Search for the cell housing the specified text and yield its [x, y] center coordinate. 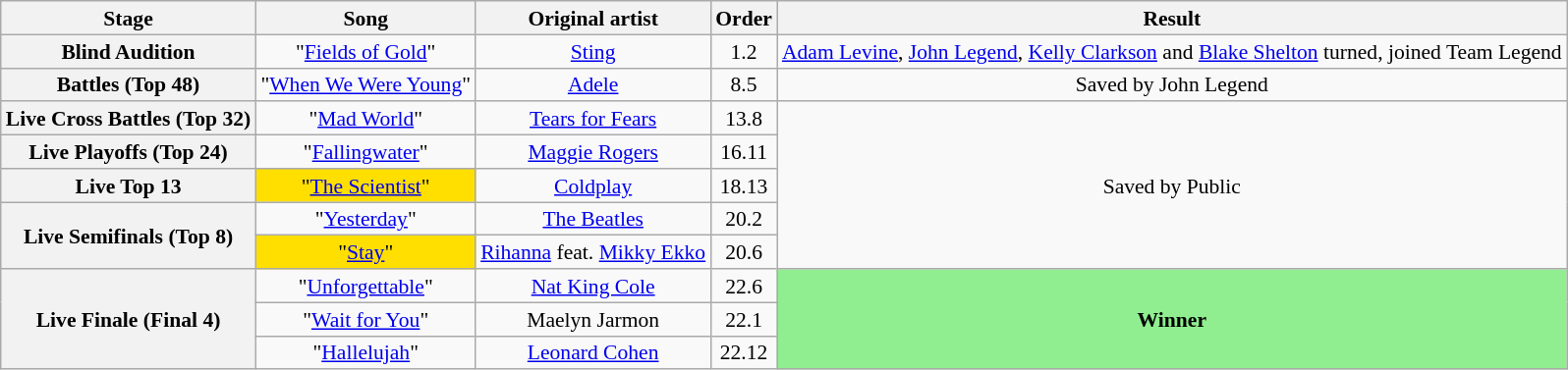
Rihanna feat. Mikky Ekko [593, 252]
Coldplay [593, 185]
The Beatles [593, 219]
Live Finale (Final 4) [129, 319]
22.1 [744, 319]
Live Top 13 [129, 185]
"Fallingwater" [365, 152]
Result [1172, 18]
"Hallelujah" [365, 352]
Adam Levine, John Legend, Kelly Clarkson and Blake Shelton turned, joined Team Legend [1172, 51]
22.12 [744, 352]
20.6 [744, 252]
18.13 [744, 185]
"Stay" [365, 252]
Order [744, 18]
Battles (Top 48) [129, 84]
Live Cross Battles (Top 32) [129, 119]
Original artist [593, 18]
"Mad World" [365, 119]
Winner [1172, 319]
"When We Were Young" [365, 84]
Blind Audition [129, 51]
22.6 [744, 286]
Adele [593, 84]
Tears for Fears [593, 119]
"Unforgettable" [365, 286]
Saved by Public [1172, 186]
Saved by John Legend [1172, 84]
"The Scientist" [365, 185]
"Wait for You" [365, 319]
Live Playoffs (Top 24) [129, 152]
16.11 [744, 152]
Leonard Cohen [593, 352]
8.5 [744, 84]
Live Semifinals (Top 8) [129, 236]
"Fields of Gold" [365, 51]
Maggie Rogers [593, 152]
Maelyn Jarmon [593, 319]
Stage [129, 18]
1.2 [744, 51]
13.8 [744, 119]
20.2 [744, 219]
Sting [593, 51]
Nat King Cole [593, 286]
"Yesterday" [365, 219]
Song [365, 18]
